Output the (x, y) coordinate of the center of the cell containing the given text.  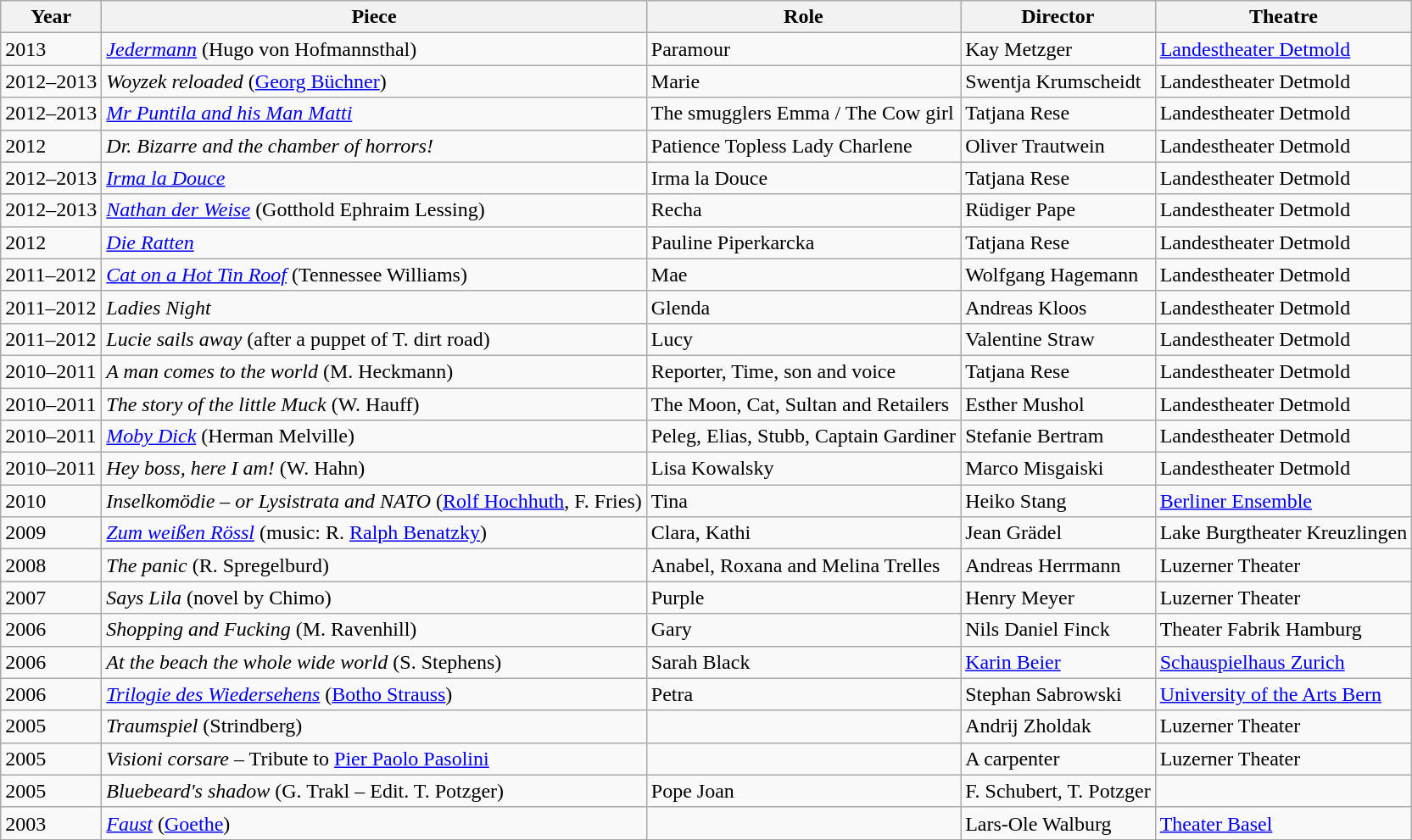
Lisa Kowalsky (803, 469)
Says Lila (novel by Chimo) (374, 598)
2007 (51, 598)
Andreas Herrmann (1058, 565)
2009 (51, 533)
Clara, Kathi (803, 533)
Trilogie des Wiedersehens (Botho Strauss) (374, 694)
A carpenter (1058, 759)
Peleg, Elias, Stubb, Captain Gardiner (803, 437)
Visioni corsare – Tribute to Pier Paolo Pasolini (374, 759)
Glenda (803, 307)
Swentja Krumscheidt (1058, 81)
Marco Misgaiski (1058, 469)
Stefanie Bertram (1058, 437)
Lucie sails away (after a puppet of T. dirt road) (374, 339)
Oliver Trautwein (1058, 146)
Petra (803, 694)
Lake Burgtheater Kreuzlingen (1284, 533)
Year (51, 17)
Andreas Kloos (1058, 307)
Valentine Straw (1058, 339)
Director (1058, 17)
The panic (R. Spregelburd) (374, 565)
Inselkomödie – or Lysistrata and NATO (Rolf Hochhuth, F. Fries) (374, 501)
Zum weißen Rössl (music: R. Ralph Benatzky) (374, 533)
Jedermann (Hugo von Hofmannsthal) (374, 49)
Heiko Stang (1058, 501)
Andrij Zholdak (1058, 726)
Recha (803, 210)
Shopping and Fucking (M. Ravenhill) (374, 630)
The smugglers Emma / The Cow girl (803, 114)
Moby Dick (Herman Melville) (374, 437)
A man comes to the world (M. Heckmann) (374, 371)
F. Schubert, T. Potzger (1058, 791)
Traumspiel (Strindberg) (374, 726)
Hey boss, here I am! (W. Hahn) (374, 469)
Sarah Black (803, 662)
Patience Topless Lady Charlene (803, 146)
Kay Metzger (1058, 49)
Die Ratten (374, 242)
Bluebeard's shadow (G. Trakl – Edit. T. Potzger) (374, 791)
2008 (51, 565)
Pope Joan (803, 791)
Woyzek reloaded (Georg Büchner) (374, 81)
2010 (51, 501)
Rüdiger Pape (1058, 210)
Nathan der Weise (Gotthold Ephraim Lessing) (374, 210)
Jean Grädel (1058, 533)
Theater Fabrik Hamburg (1284, 630)
Purple (803, 598)
Henry Meyer (1058, 598)
At the beach the whole wide world (S. Stephens) (374, 662)
2013 (51, 49)
The story of the little Muck (W. Hauff) (374, 404)
Theatre (1284, 17)
Dr. Bizarre and the chamber of horrors! (374, 146)
Lucy (803, 339)
Cat on a Hot Tin Roof (Tennessee Williams) (374, 275)
Faust (Goethe) (374, 823)
Marie (803, 81)
Ladies Night (374, 307)
Karin Beier (1058, 662)
Reporter, Time, son and voice (803, 371)
Schauspielhaus Zurich (1284, 662)
Piece (374, 17)
Esther Mushol (1058, 404)
University of the Arts Bern (1284, 694)
Wolfgang Hagemann (1058, 275)
Gary (803, 630)
Role (803, 17)
Berliner Ensemble (1284, 501)
Stephan Sabrowski (1058, 694)
The Moon, Cat, Sultan and Retailers (803, 404)
Nils Daniel Finck (1058, 630)
Lars-Ole Walburg (1058, 823)
Mr Puntila and his Man Matti (374, 114)
Mae (803, 275)
Tina (803, 501)
Anabel, Roxana and Melina Trelles (803, 565)
Pauline Piperkarcka (803, 242)
Paramour (803, 49)
2003 (51, 823)
Theater Basel (1284, 823)
